Locate the cell with the specified text and output its [X, Y] center coordinate. 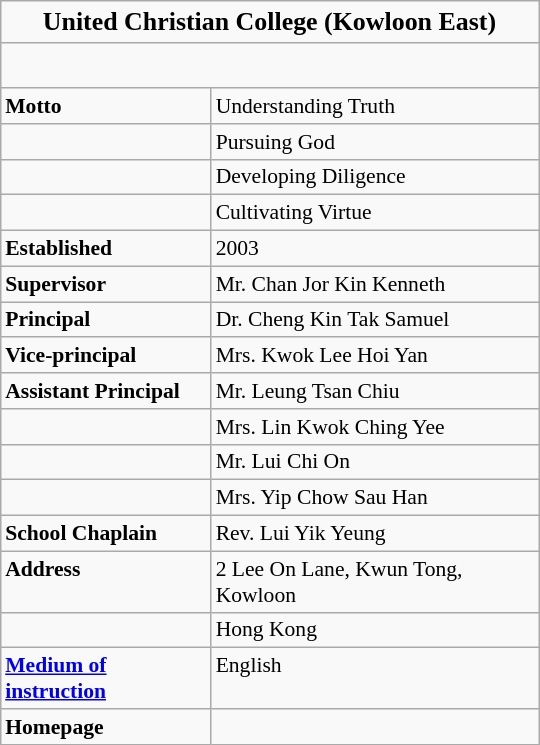
Homepage [105, 727]
Mrs. Kwok Lee Hoi Yan [375, 355]
Medium of instruction [105, 678]
Vice-principal [105, 355]
Pursuing God [375, 141]
Cultivating Virtue [375, 213]
Understanding Truth [375, 106]
Principal [105, 320]
Mr. Leung Tsan Chiu [375, 391]
Assistant Principal [105, 391]
Established [105, 248]
Mr. Chan Jor Kin Kenneth [375, 284]
Mr. Lui Chi On [375, 462]
Motto [105, 106]
United Christian College (Kowloon East) [269, 22]
Mrs. Lin Kwok Ching Yee [375, 426]
Supervisor [105, 284]
Rev. Lui Yik Yeung [375, 533]
School Chaplain [105, 533]
Dr. Cheng Kin Tak Samuel [375, 320]
Hong Kong [375, 630]
2 Lee On Lane, Kwun Tong, Kowloon [375, 582]
Mrs. Yip Chow Sau Han [375, 498]
2003 [375, 248]
Address [105, 582]
Developing Diligence [375, 177]
English [375, 678]
